Output the (x, y) coordinate of the center of the cell containing the given text.  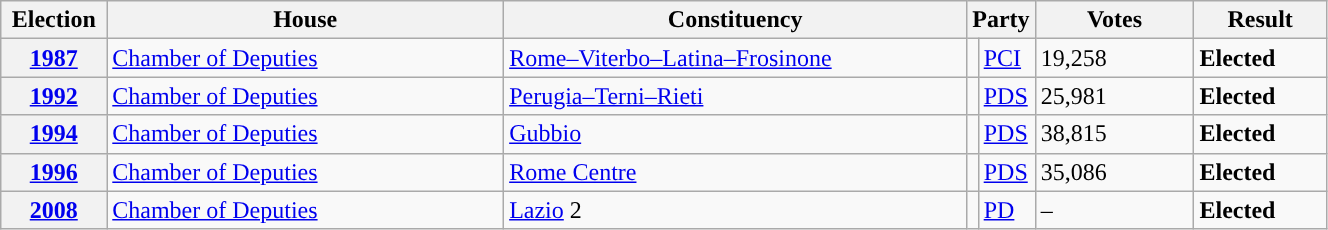
38,815 (1114, 134)
35,086 (1114, 172)
1994 (54, 134)
– (1114, 210)
19,258 (1114, 58)
25,981 (1114, 96)
PCI (1006, 58)
Rome Centre (736, 172)
2008 (54, 210)
Perugia–Terni–Rieti (736, 96)
1992 (54, 96)
1987 (54, 58)
Party (1001, 20)
Lazio 2 (736, 210)
Gubbio (736, 134)
Constituency (736, 20)
PD (1006, 210)
1996 (54, 172)
Election (54, 20)
Votes (1114, 20)
Result (1260, 20)
Rome–Viterbo–Latina–Frosinone (736, 58)
House (306, 20)
